Provide the (X, Y) coordinate of the cell's center where the given text is located.  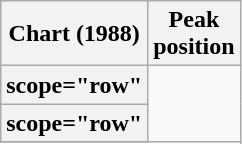
Peakposition (194, 34)
Chart (1988) (74, 34)
